From the cell containing the given text, extract its center point as [x, y] coordinate. 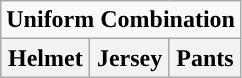
Helmet [46, 58]
Jersey [130, 58]
Pants [204, 58]
Uniform Combination [121, 20]
